Detect which cell encompasses the target text, then output its [x, y] center coordinate. 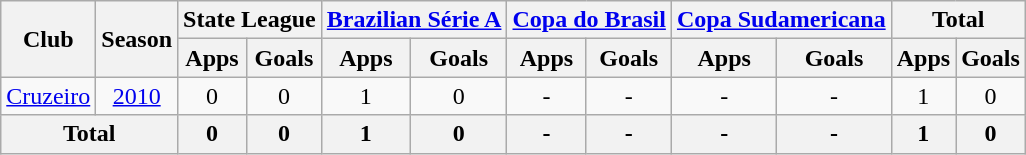
Club [48, 39]
State League [250, 20]
Copa do Brasil [589, 20]
Copa Sudamericana [781, 20]
Brazilian Série A [414, 20]
Season [137, 39]
Cruzeiro [48, 96]
2010 [137, 96]
